Capture the cell that displays the provided text and extract its [X, Y] central coordinate. 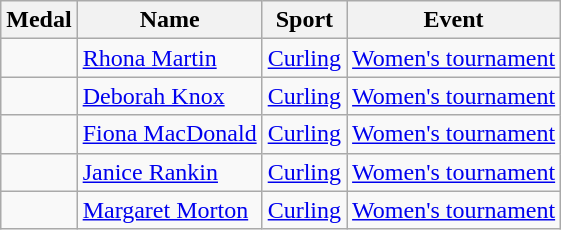
Name [170, 20]
Fiona MacDonald [170, 134]
Margaret Morton [170, 210]
Rhona Martin [170, 58]
Sport [304, 20]
Deborah Knox [170, 96]
Medal [39, 20]
Janice Rankin [170, 172]
Event [454, 20]
